Scan for the cell matching the given text and deliver its (x, y) coordinate at center. 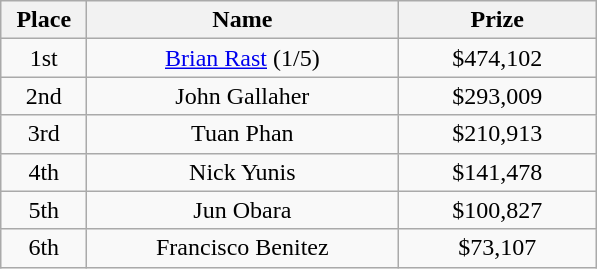
Francisco Benitez (242, 248)
$141,478 (498, 172)
Prize (498, 20)
$73,107 (498, 248)
Brian Rast (1/5) (242, 58)
1st (44, 58)
John Gallaher (242, 96)
Jun Obara (242, 210)
6th (44, 248)
$293,009 (498, 96)
Name (242, 20)
$210,913 (498, 134)
Tuan Phan (242, 134)
$100,827 (498, 210)
$474,102 (498, 58)
Place (44, 20)
Nick Yunis (242, 172)
5th (44, 210)
4th (44, 172)
2nd (44, 96)
3rd (44, 134)
